Scan for the cell matching the given text and deliver its (x, y) coordinate at center. 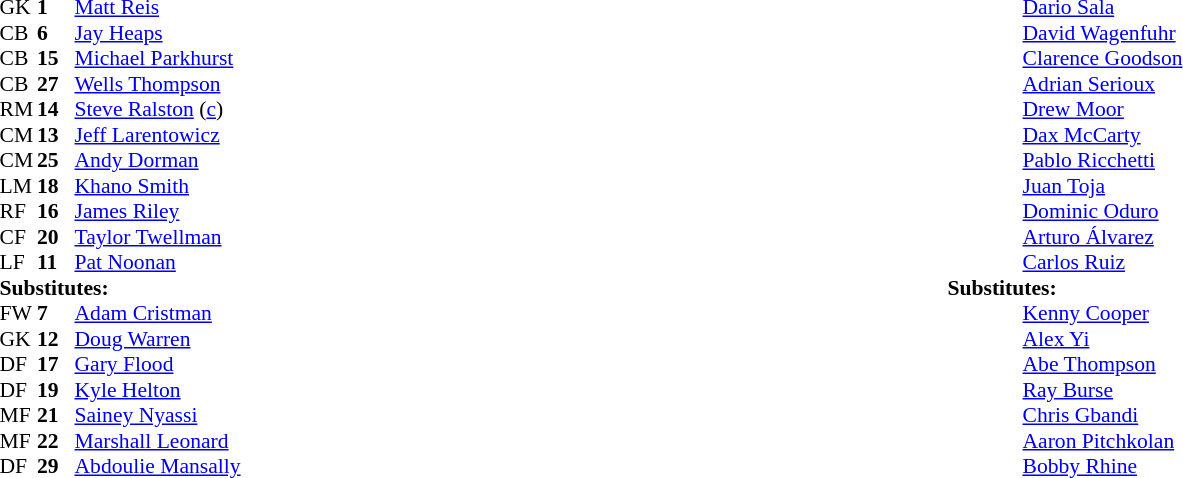
Pat Noonan (157, 263)
RF (19, 211)
Khano Smith (157, 186)
12 (56, 339)
25 (56, 161)
Abe Thompson (1102, 365)
Gary Flood (157, 365)
Andy Dorman (157, 161)
Adrian Serioux (1102, 84)
18 (56, 186)
11 (56, 263)
Arturo Álvarez (1102, 237)
22 (56, 441)
Carlos Ruiz (1102, 263)
Sainey Nyassi (157, 415)
Wells Thompson (157, 84)
13 (56, 135)
16 (56, 211)
Alex Yi (1102, 339)
Juan Toja (1102, 186)
Clarence Goodson (1102, 59)
Taylor Twellman (157, 237)
Chris Gbandi (1102, 415)
27 (56, 84)
14 (56, 109)
GK (19, 339)
David Wagenfuhr (1102, 33)
Aaron Pitchkolan (1102, 441)
Kyle Helton (157, 390)
CF (19, 237)
Steve Ralston (c) (157, 109)
Marshall Leonard (157, 441)
RM (19, 109)
7 (56, 313)
LF (19, 263)
21 (56, 415)
Drew Moor (1102, 109)
Kenny Cooper (1102, 313)
Adam Cristman (157, 313)
Pablo Ricchetti (1102, 161)
20 (56, 237)
Jay Heaps (157, 33)
6 (56, 33)
Dax McCarty (1102, 135)
15 (56, 59)
FW (19, 313)
LM (19, 186)
17 (56, 365)
Ray Burse (1102, 390)
19 (56, 390)
Jeff Larentowicz (157, 135)
Dominic Oduro (1102, 211)
Doug Warren (157, 339)
James Riley (157, 211)
Michael Parkhurst (157, 59)
